From the cell containing the given text, extract its center point as (x, y) coordinate. 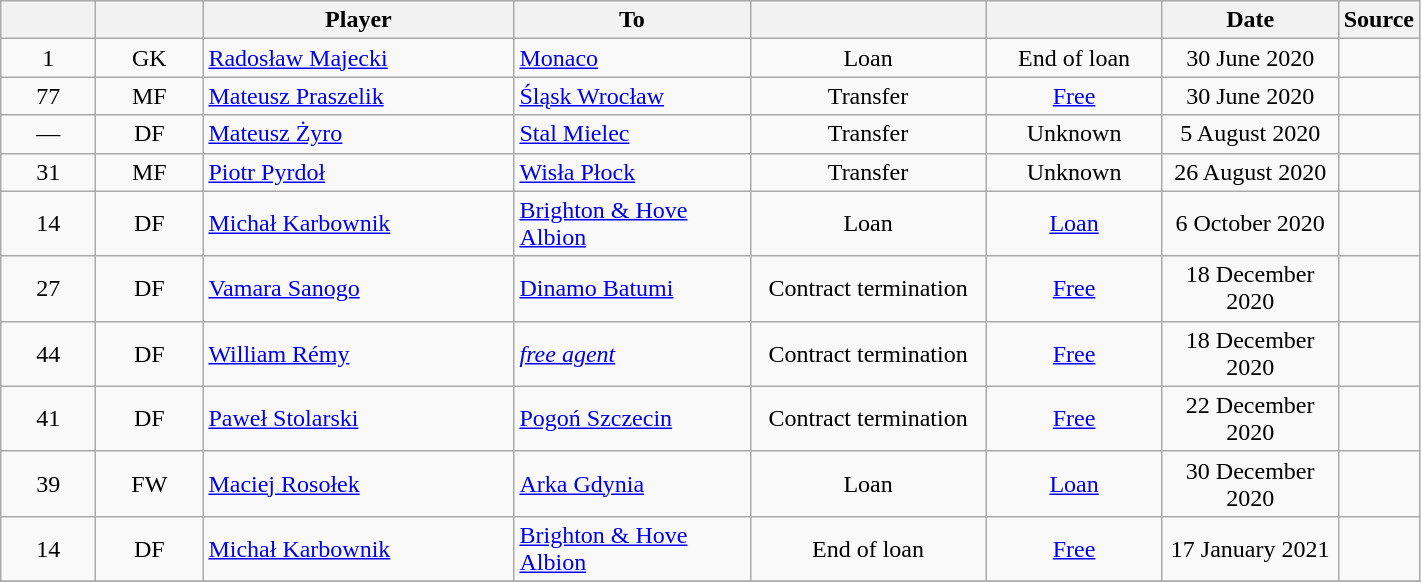
30 December 2020 (1250, 484)
Source (1378, 20)
Monaco (632, 58)
Date (1250, 20)
Maciej Rosołek (358, 484)
31 (48, 172)
Śląsk Wrocław (632, 96)
1 (48, 58)
22 December 2020 (1250, 418)
44 (48, 354)
Paweł Stolarski (358, 418)
To (632, 20)
5 August 2020 (1250, 134)
Arka Gdynia (632, 484)
William Rémy (358, 354)
77 (48, 96)
27 (48, 288)
Vamara Sanogo (358, 288)
39 (48, 484)
6 October 2020 (1250, 224)
Pogoń Szczecin (632, 418)
Mateusz Praszelik (358, 96)
free agent (632, 354)
GK (150, 58)
Mateusz Żyro (358, 134)
26 August 2020 (1250, 172)
— (48, 134)
Dinamo Batumi (632, 288)
FW (150, 484)
17 January 2021 (1250, 548)
Radosław Majecki (358, 58)
Wisła Płock (632, 172)
Player (358, 20)
Stal Mielec (632, 134)
Piotr Pyrdoł (358, 172)
41 (48, 418)
